Extract the (X, Y) coordinate from the center of the cell holding the provided text.  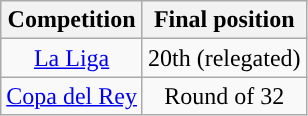
Copa del Rey (72, 96)
Final position (224, 20)
La Liga (72, 58)
20th (relegated) (224, 58)
Competition (72, 20)
Round of 32 (224, 96)
